Search for the cell housing the specified text and yield its (x, y) center coordinate. 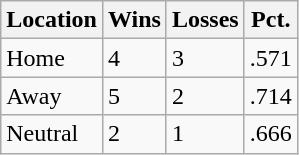
Pct. (270, 20)
.571 (270, 58)
5 (134, 96)
Losses (205, 20)
.714 (270, 96)
1 (205, 134)
Home (52, 58)
.666 (270, 134)
Away (52, 96)
3 (205, 58)
Wins (134, 20)
Location (52, 20)
Neutral (52, 134)
4 (134, 58)
